Extract the (x, y) coordinate from the center of the cell holding the provided text.  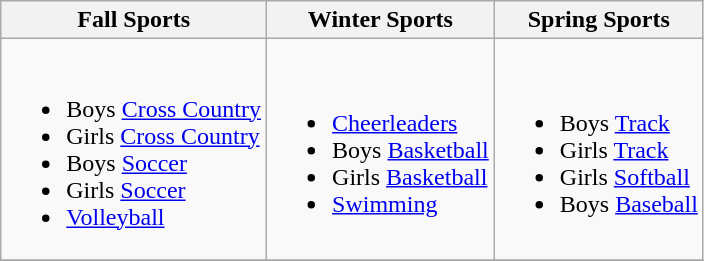
Boys Cross CountryGirls Cross CountryBoys SoccerGirls SoccerVolleyball (134, 150)
Fall Sports (134, 20)
Boys TrackGirls TrackGirls SoftballBoys Baseball (598, 150)
Winter Sports (381, 20)
Spring Sports (598, 20)
CheerleadersBoys BasketballGirls BasketballSwimming (381, 150)
